Capture the cell that displays the provided text and extract its (X, Y) central coordinate. 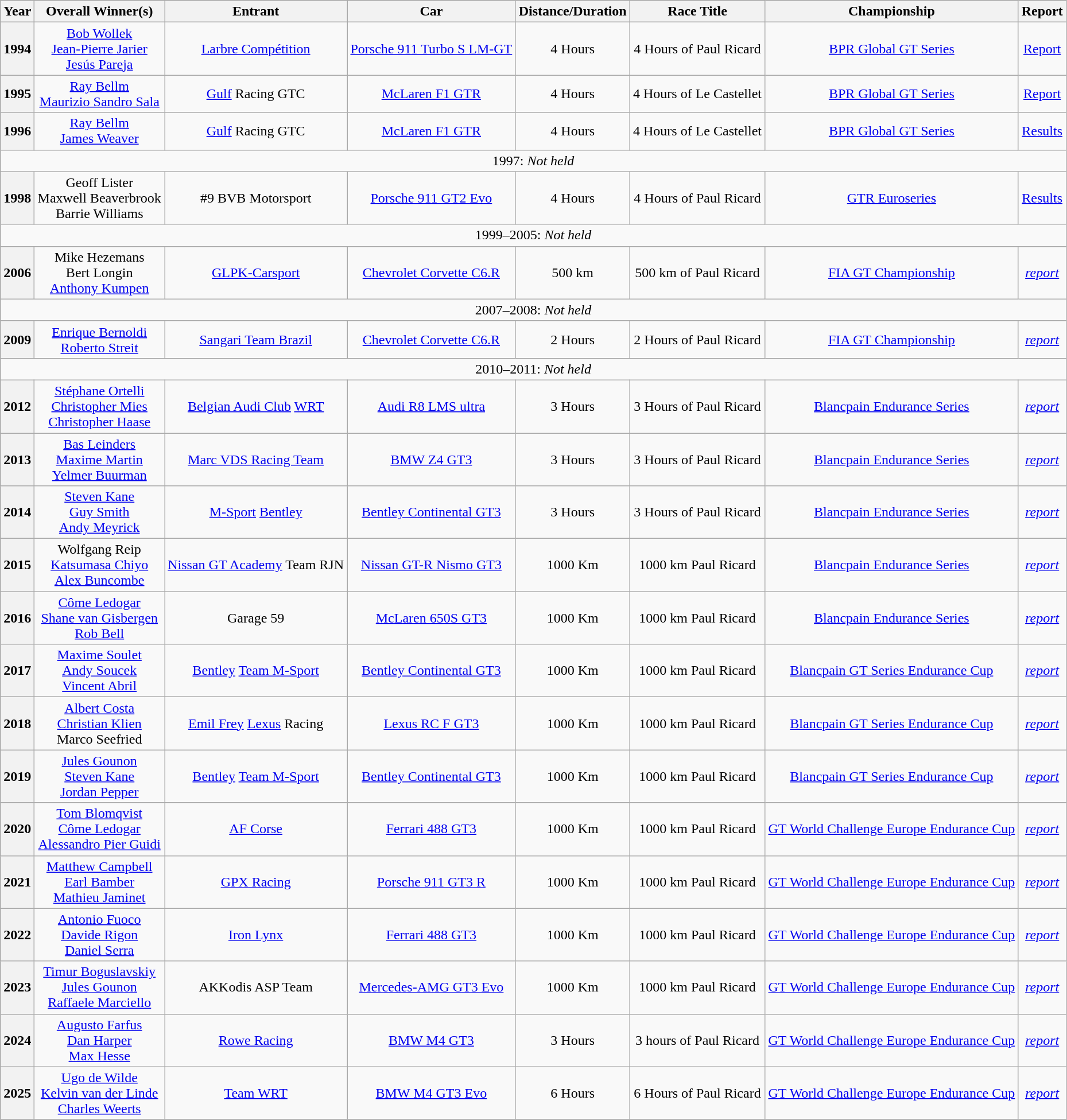
1997: Not held (534, 161)
BMW M4 GT3 (432, 1040)
Entrant (256, 11)
Bas Leinders Maxime Martin Yelmer Buurman (100, 459)
GPX Racing (256, 882)
Lexus RC F GT3 (432, 724)
2018 (17, 724)
2022 (17, 935)
2016 (17, 618)
Stéphane Ortelli Christopher Mies Christopher Haase (100, 406)
Porsche 911 GT3 R (432, 882)
Marc VDS Racing Team (256, 459)
GLPK-Carsport (256, 273)
M-Sport Bentley (256, 512)
Mercedes-AMG GT3 Evo (432, 987)
Overall Winner(s) (100, 11)
2014 (17, 512)
6 Hours (573, 1093)
Matthew Campbell Earl Bamber Mathieu Jaminet (100, 882)
Steven Kane Guy Smith Andy Meyrick (100, 512)
2009 (17, 340)
Tom Blomqvist Côme Ledogar Alessandro Pier Guidi (100, 829)
3 hours of Paul Ricard (697, 1040)
Car (432, 11)
Jules Gounon Steven Kane Jordan Pepper (100, 776)
2020 (17, 829)
Augusto Farfus Dan Harper Max Hesse (100, 1040)
Belgian Audi Club WRT (256, 406)
Race Title (697, 11)
2012 (17, 406)
2013 (17, 459)
BMW Z4 GT3 (432, 459)
2 Hours (573, 340)
Nissan GT-R Nismo GT3 (432, 565)
Enrique Bernoldi Roberto Streit (100, 340)
AF Corse (256, 829)
1998 (17, 198)
Timur Boguslavskiy Jules Gounon Raffaele Marciello (100, 987)
Ray Bellm Maurizio Sandro Sala (100, 94)
2010–2011: Not held (534, 369)
Audi R8 LMS ultra (432, 406)
Team WRT (256, 1093)
Geoff Lister Maxwell Beaverbrook Barrie Williams (100, 198)
Garage 59 (256, 618)
Championship (892, 11)
Mike Hezemans Bert Longin Anthony Kumpen (100, 273)
BMW M4 GT3 Evo (432, 1093)
Rowe Racing (256, 1040)
Porsche 911 Turbo S LM-GT (432, 49)
Ray Bellm James Weaver (100, 131)
Maxime Soulet Andy Soucek Vincent Abril (100, 671)
#9 BVB Motorsport (256, 198)
500 km (573, 273)
Côme Ledogar Shane van Gisbergen Rob Bell (100, 618)
2 Hours of Paul Ricard (697, 340)
2017 (17, 671)
1996 (17, 131)
Iron Lynx (256, 935)
McLaren 650S GT3 (432, 618)
Sangari Team Brazil (256, 340)
6 Hours of Paul Ricard (697, 1093)
1995 (17, 94)
1994 (17, 49)
GTR Euroseries (892, 198)
Distance/Duration (573, 11)
Porsche 911 GT2 Evo (432, 198)
2023 (17, 987)
500 km of Paul Ricard (697, 273)
Ugo de Wilde Kelvin van der Linde Charles Weerts (100, 1093)
Albert Costa Christian Klien Marco Seefried (100, 724)
Larbre Compétition (256, 49)
Bob Wollek Jean-Pierre Jarier Jesús Pareja (100, 49)
1999–2005: Not held (534, 235)
Emil Frey Lexus Racing (256, 724)
2006 (17, 273)
Wolfgang Reip Katsumasa Chiyo Alex Buncombe (100, 565)
2025 (17, 1093)
2007–2008: Not held (534, 310)
Nissan GT Academy Team RJN (256, 565)
2021 (17, 882)
Year (17, 11)
Antonio Fuoco Davide Rigon Daniel Serra (100, 935)
2015 (17, 565)
2019 (17, 776)
AKKodis ASP Team (256, 987)
2024 (17, 1040)
